Search for the cell housing the specified text and yield its (X, Y) center coordinate. 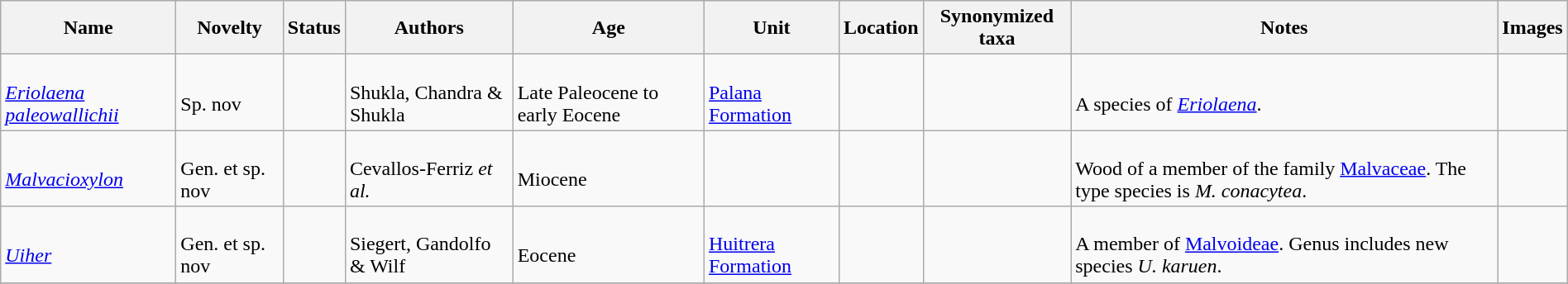
Images (1532, 28)
Miocene (609, 168)
Age (609, 28)
A member of Malvoideae. Genus includes new species U. karuen. (1284, 244)
Name (88, 28)
Uiher (88, 244)
Shukla, Chandra & Shukla (428, 92)
Malvacioxylon (88, 168)
Palana Formation (771, 92)
Authors (428, 28)
A species of Eriolaena. (1284, 92)
Wood of a member of the family Malvaceae. The type species is M. conacytea. (1284, 168)
Cevallos-Ferriz et al. (428, 168)
Siegert, Gandolfo & Wilf (428, 244)
Late Paleocene to early Eocene (609, 92)
Novelty (230, 28)
Synonymized taxa (997, 28)
Eriolaena paleowallichii (88, 92)
Huitrera Formation (771, 244)
Status (314, 28)
Sp. nov (230, 92)
Location (881, 28)
Unit (771, 28)
Notes (1284, 28)
Eocene (609, 244)
